Capture the cell that displays the provided text and extract its [x, y] central coordinate. 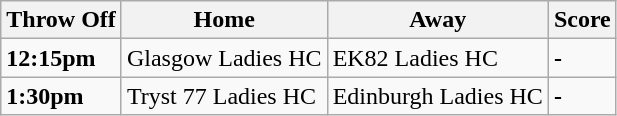
Glasgow Ladies HC [224, 58]
12:15pm [62, 58]
Away [438, 20]
Score [582, 20]
EK82 Ladies HC [438, 58]
Tryst 77 Ladies HC [224, 96]
Home [224, 20]
Edinburgh Ladies HC [438, 96]
1:30pm [62, 96]
Throw Off [62, 20]
